Detect which cell encompasses the target text, then output its (X, Y) center coordinate. 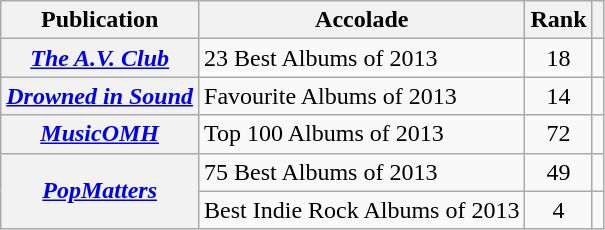
Publication (100, 20)
4 (558, 210)
Accolade (362, 20)
14 (558, 96)
MusicOMH (100, 134)
Rank (558, 20)
23 Best Albums of 2013 (362, 58)
Top 100 Albums of 2013 (362, 134)
Favourite Albums of 2013 (362, 96)
The A.V. Club (100, 58)
72 (558, 134)
75 Best Albums of 2013 (362, 172)
PopMatters (100, 191)
Drowned in Sound (100, 96)
18 (558, 58)
Best Indie Rock Albums of 2013 (362, 210)
49 (558, 172)
